Find where the given text appears and provide that cell's center as [x, y] coordinate. 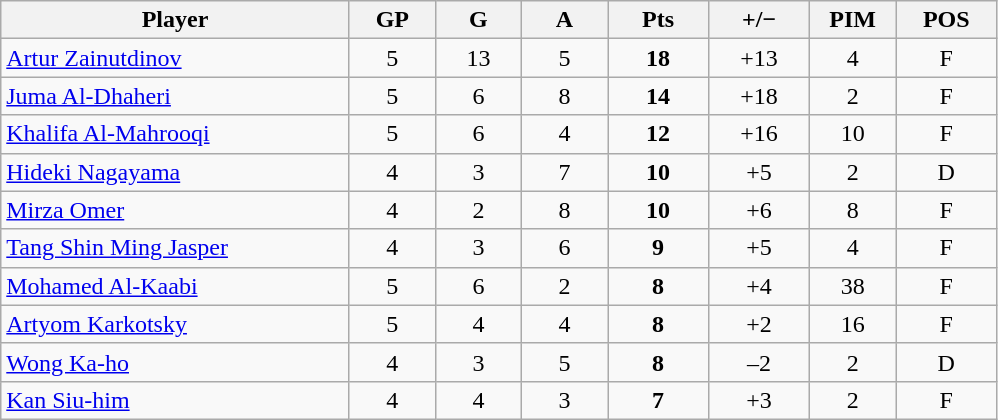
+3 [760, 400]
16 [853, 324]
+/− [760, 20]
Player [176, 20]
Juma Al-Dhaheri [176, 96]
A [564, 20]
Tang Shin Ming Jasper [176, 248]
13 [478, 58]
Kan Siu-him [176, 400]
Pts [658, 20]
GP [392, 20]
+16 [760, 134]
PIM [853, 20]
Artyom Karkotsky [176, 324]
38 [853, 286]
+13 [760, 58]
Mohamed Al-Kaabi [176, 286]
Wong Ka-ho [176, 362]
Hideki Nagayama [176, 172]
18 [658, 58]
Khalifa Al-Mahrooqi [176, 134]
12 [658, 134]
9 [658, 248]
–2 [760, 362]
14 [658, 96]
G [478, 20]
Mirza Omer [176, 210]
Artur Zainutdinov [176, 58]
+6 [760, 210]
+18 [760, 96]
POS [946, 20]
+4 [760, 286]
+2 [760, 324]
